Scan for the cell matching the given text and deliver its [X, Y] coordinate at center. 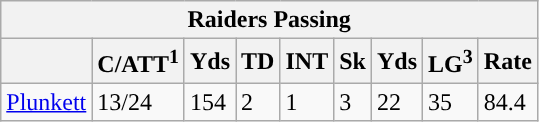
3 [353, 102]
TD [258, 62]
C/ATT1 [138, 62]
2 [258, 102]
LG3 [451, 62]
Plunkett [46, 102]
Rate [508, 62]
Raiders Passing [270, 20]
154 [210, 102]
22 [396, 102]
INT [307, 62]
1 [307, 102]
35 [451, 102]
Sk [353, 62]
13/24 [138, 102]
84.4 [508, 102]
